Find where the given text appears and provide that cell's center as [X, Y] coordinate. 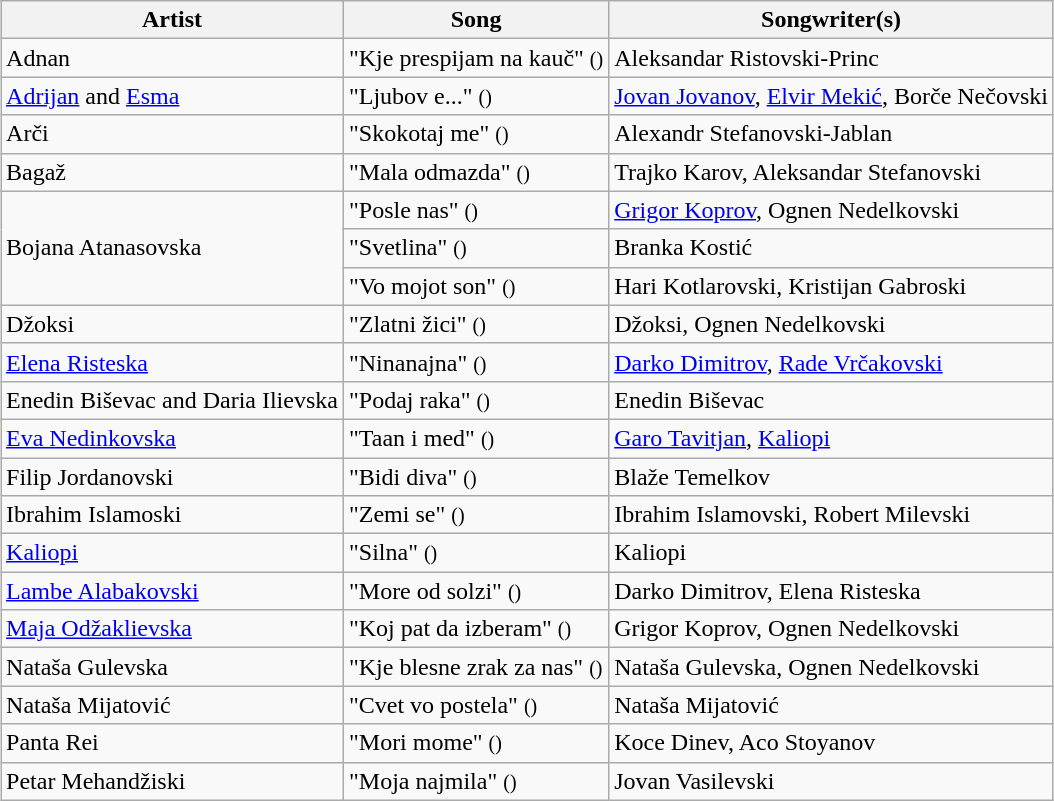
Enedin Biševac [832, 400]
"Vo mojot son" () [476, 286]
Lambe Alabakovski [172, 591]
Enedin Biševac and Daria Ilievska [172, 400]
Džoksi [172, 324]
"Silna" () [476, 553]
"Mori mome" () [476, 743]
"Mala odmazda" () [476, 172]
Nataša Gulevska, Ognen Nedelkovski [832, 667]
Darko Dimitrov, Elena Risteska [832, 591]
"Ljubov e..." () [476, 96]
Adnan [172, 58]
"Kje blesne zrak za nas" () [476, 667]
"Ninanajna" () [476, 362]
Artist [172, 20]
"Taan i med" () [476, 438]
Adrijan and Esma [172, 96]
"Posle nas" () [476, 210]
Nataša Gulevska [172, 667]
Jovan Jovanov, Elvir Mekić, Borče Nečovski [832, 96]
Arči [172, 134]
"Podaj raka" () [476, 400]
Eva Nedinkovska [172, 438]
"Zlatni žici" () [476, 324]
Elena Risteska [172, 362]
Panta Rei [172, 743]
Alexandr Stefanovski-Jablan [832, 134]
Songwriter(s) [832, 20]
Branka Kostić [832, 248]
Filip Jordanovski [172, 477]
Garo Tavitjan, Kaliopi [832, 438]
"Zemi se" () [476, 515]
Petar Mehandžiski [172, 781]
Džoksi, Ognen Nedelkovski [832, 324]
Koce Dinev, Aco Stoyanov [832, 743]
"Koj pat da izberam" () [476, 629]
"Skokotaj me" () [476, 134]
Trajko Karov, Aleksandar Stefanovski [832, 172]
Bojana Atanasovska [172, 248]
Ibrahim Islamovski, Robert Milevski [832, 515]
Aleksandar Ristovski-Princ [832, 58]
Blaže Temelkov [832, 477]
Song [476, 20]
Hari Kotlarovski, Kristijan Gabroski [832, 286]
Ibrahim Islamoski [172, 515]
Maja Odžaklievska [172, 629]
Darko Dimitrov, Rade Vrčakovski [832, 362]
"Kje prespijam na kauč" () [476, 58]
"Cvet vo postela" () [476, 705]
"Bidi diva" () [476, 477]
"Svetlina" () [476, 248]
Jovan Vasilevski [832, 781]
"Moja najmila" () [476, 781]
Bagaž [172, 172]
"More od solzi" () [476, 591]
